Search for the cell housing the specified text and yield its (X, Y) center coordinate. 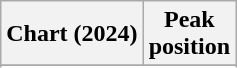
Chart (2024) (72, 34)
Peakposition (189, 34)
